Capture the cell that displays the provided text and extract its [X, Y] central coordinate. 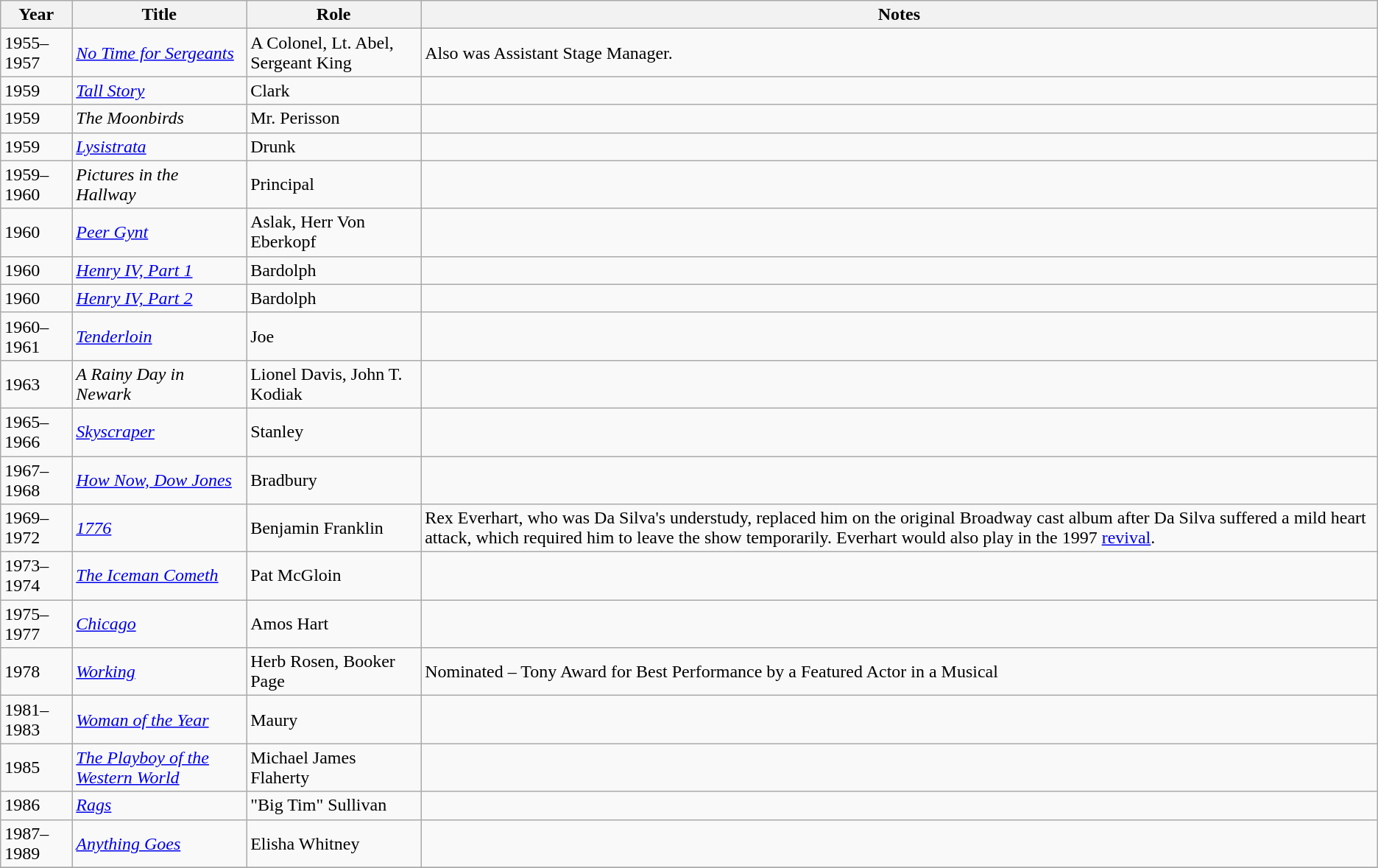
Pat McGloin [334, 576]
Anything Goes [159, 844]
Henry IV, Part 1 [159, 270]
Skyscraper [159, 431]
Henry IV, Part 2 [159, 298]
1986 [37, 805]
Elisha Whitney [334, 844]
1967–1968 [37, 480]
Lysistrata [159, 147]
Pictures in the Hallway [159, 184]
Aslak, Herr Von Eberkopf [334, 233]
1959–1960 [37, 184]
Clark [334, 91]
The Playboy of the Western World [159, 767]
A Rainy Day in Newark [159, 384]
Rags [159, 805]
Role [334, 15]
The Moonbirds [159, 119]
Working [159, 671]
Nominated – Tony Award for Best Performance by a Featured Actor in a Musical [900, 671]
Lionel Davis, John T. Kodiak [334, 384]
1973–1974 [37, 576]
1969–1972 [37, 529]
1985 [37, 767]
1960–1961 [37, 336]
1955–1957 [37, 53]
Tall Story [159, 91]
1963 [37, 384]
Mr. Perisson [334, 119]
Michael James Flaherty [334, 767]
No Time for Sergeants [159, 53]
Notes [900, 15]
Also was Assistant Stage Manager. [900, 53]
1965–1966 [37, 431]
1981–1983 [37, 720]
A Colonel, Lt. Abel, Sergeant King [334, 53]
Benjamin Franklin [334, 529]
Amos Hart [334, 624]
Year [37, 15]
How Now, Dow Jones [159, 480]
Herb Rosen, Booker Page [334, 671]
1975–1977 [37, 624]
Tenderloin [159, 336]
Peer Gynt [159, 233]
The Iceman Cometh [159, 576]
Principal [334, 184]
Chicago [159, 624]
1987–1989 [37, 844]
Joe [334, 336]
Bradbury [334, 480]
"Big Tim" Sullivan [334, 805]
Maury [334, 720]
1776 [159, 529]
Stanley [334, 431]
1978 [37, 671]
Drunk [334, 147]
Woman of the Year [159, 720]
Title [159, 15]
